Return (x, y) of the center of cell containing provided text 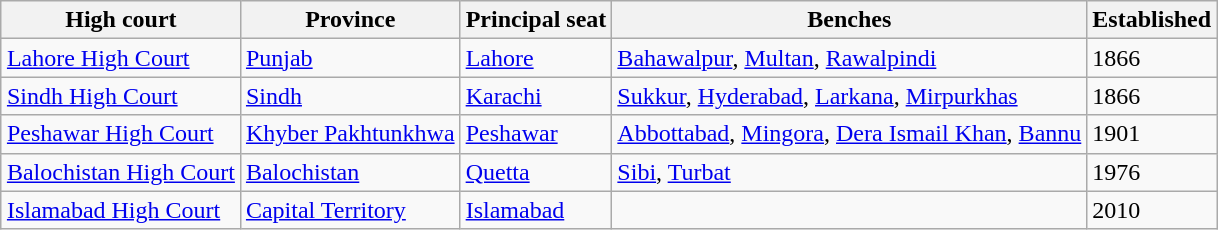
Quetta (536, 172)
Benches (850, 20)
1976 (1152, 172)
Established (1152, 20)
Islamabad (536, 210)
Sindh High Court (120, 96)
Balochistan (350, 172)
Principal seat (536, 20)
Sibi, Turbat (850, 172)
Lahore High Court (120, 58)
Sukkur, Hyderabad, Larkana, Mirpurkhas (850, 96)
Balochistan High Court (120, 172)
High court (120, 20)
Sindh (350, 96)
Capital Territory (350, 210)
Punjab (350, 58)
Khyber Pakhtunkhwa (350, 134)
Province (350, 20)
2010 (1152, 210)
Abbottabad, Mingora, Dera Ismail Khan, Bannu (850, 134)
Bahawalpur, Multan, Rawalpindi (850, 58)
Peshawar (536, 134)
1901 (1152, 134)
Peshawar High Court (120, 134)
Karachi (536, 96)
Lahore (536, 58)
Islamabad High Court (120, 210)
